Detect which cell encompasses the target text, then output its (X, Y) center coordinate. 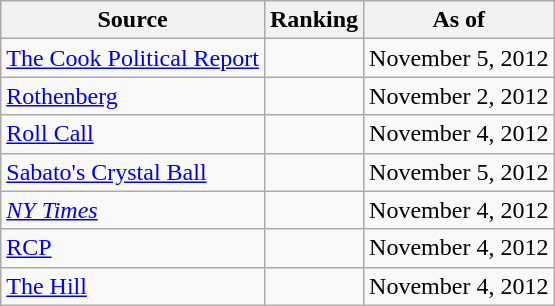
Source (133, 20)
NY Times (133, 210)
Roll Call (133, 134)
The Cook Political Report (133, 58)
Ranking (314, 20)
RCP (133, 248)
November 2, 2012 (459, 96)
As of (459, 20)
Sabato's Crystal Ball (133, 172)
Rothenberg (133, 96)
The Hill (133, 286)
